Extract the (x, y) coordinate from the center of the cell holding the provided text.  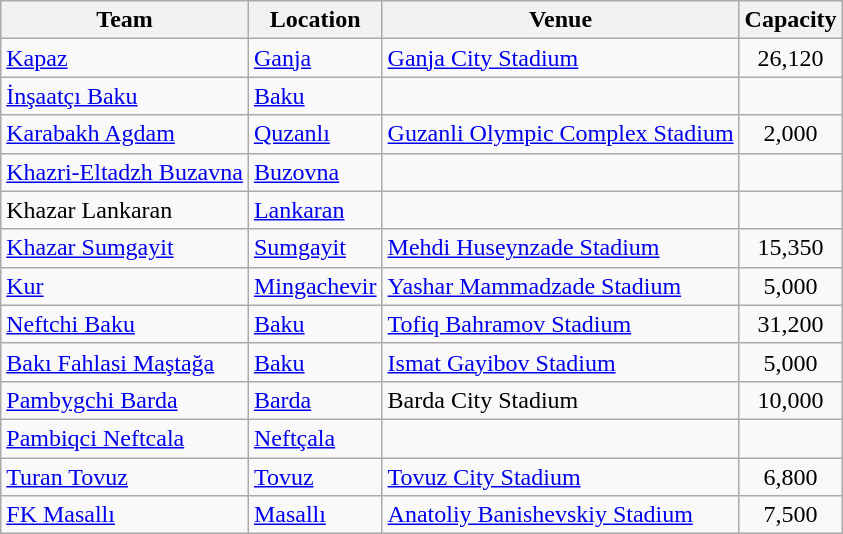
Khazar Lankaran (125, 210)
Ganja (315, 58)
Anatoliy Banishevskiy Stadium (560, 515)
Venue (560, 20)
Kur (125, 286)
Guzanli Olympic Complex Stadium (560, 134)
Team (125, 20)
Lankaran (315, 210)
Tofiq Bahramov Stadium (560, 324)
Turan Tovuz (125, 477)
10,000 (790, 400)
Bakı Fahlasi Maştağa (125, 362)
26,120 (790, 58)
Karabakh Agdam (125, 134)
Khazar Sumgayit (125, 248)
Ganja City Stadium (560, 58)
Pambiqci Neftcala (125, 438)
Masallı (315, 515)
Mehdi Huseynzade Stadium (560, 248)
Yashar Mammadzade Stadium (560, 286)
Quzanlı (315, 134)
Capacity (790, 20)
Barda (315, 400)
7,500 (790, 515)
31,200 (790, 324)
Neftçala (315, 438)
Neftchi Baku (125, 324)
İnşaatçı Baku (125, 96)
15,350 (790, 248)
Sumgayit (315, 248)
Tovuz City Stadium (560, 477)
Tovuz (315, 477)
2,000 (790, 134)
Location (315, 20)
Pambygchi Barda (125, 400)
Kapaz (125, 58)
Mingachevir (315, 286)
Buzovna (315, 172)
6,800 (790, 477)
FK Masallı (125, 515)
Barda City Stadium (560, 400)
Khazri-Eltadzh Buzavna (125, 172)
Ismat Gayibov Stadium (560, 362)
